Determine the [X, Y] coordinate at the center of the cell enclosing the given text.  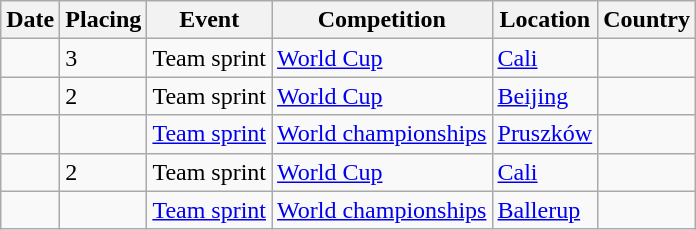
Competition [382, 20]
Pruszków [545, 134]
Date [30, 20]
Ballerup [545, 210]
Location [545, 20]
Beijing [545, 96]
Country [647, 20]
3 [104, 58]
Event [210, 20]
Placing [104, 20]
